Pinpoint the cell where the given text exists, returning its [x, y] midpoint coordinate. 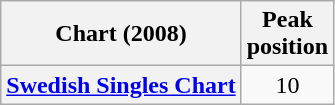
Peakposition [287, 34]
Swedish Singles Chart [121, 85]
10 [287, 85]
Chart (2008) [121, 34]
